Find where the given text appears and provide that cell's center as (X, Y) coordinate. 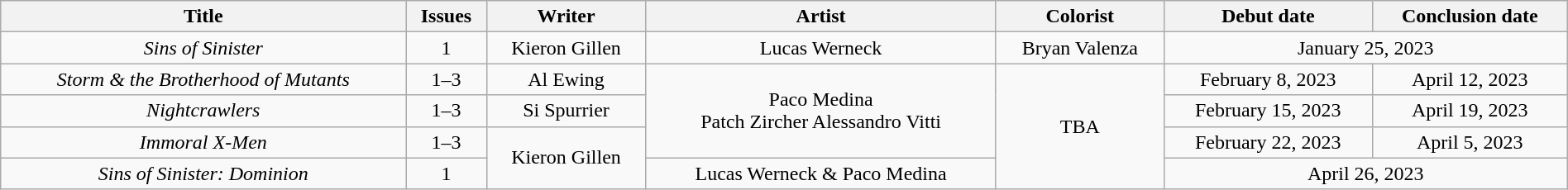
April 26, 2023 (1365, 173)
Debut date (1268, 17)
February 15, 2023 (1268, 111)
January 25, 2023 (1365, 48)
Lucas Werneck (820, 48)
Nightcrawlers (203, 111)
Writer (566, 17)
Paco MedinaPatch Zircher Alessandro Vitti (820, 111)
Sins of Sinister (203, 48)
TBA (1080, 126)
Immoral X-Men (203, 142)
Title (203, 17)
Sins of Sinister: Dominion (203, 173)
Lucas Werneck & Paco Medina (820, 173)
April 19, 2023 (1470, 111)
Storm & the Brotherhood of Mutants (203, 79)
Bryan Valenza (1080, 48)
Colorist (1080, 17)
Artist (820, 17)
February 22, 2023 (1268, 142)
Conclusion date (1470, 17)
Issues (447, 17)
Al Ewing (566, 79)
Si Spurrier (566, 111)
February 8, 2023 (1268, 79)
April 5, 2023 (1470, 142)
April 12, 2023 (1470, 79)
